Detect which cell encompasses the target text, then output its [X, Y] center coordinate. 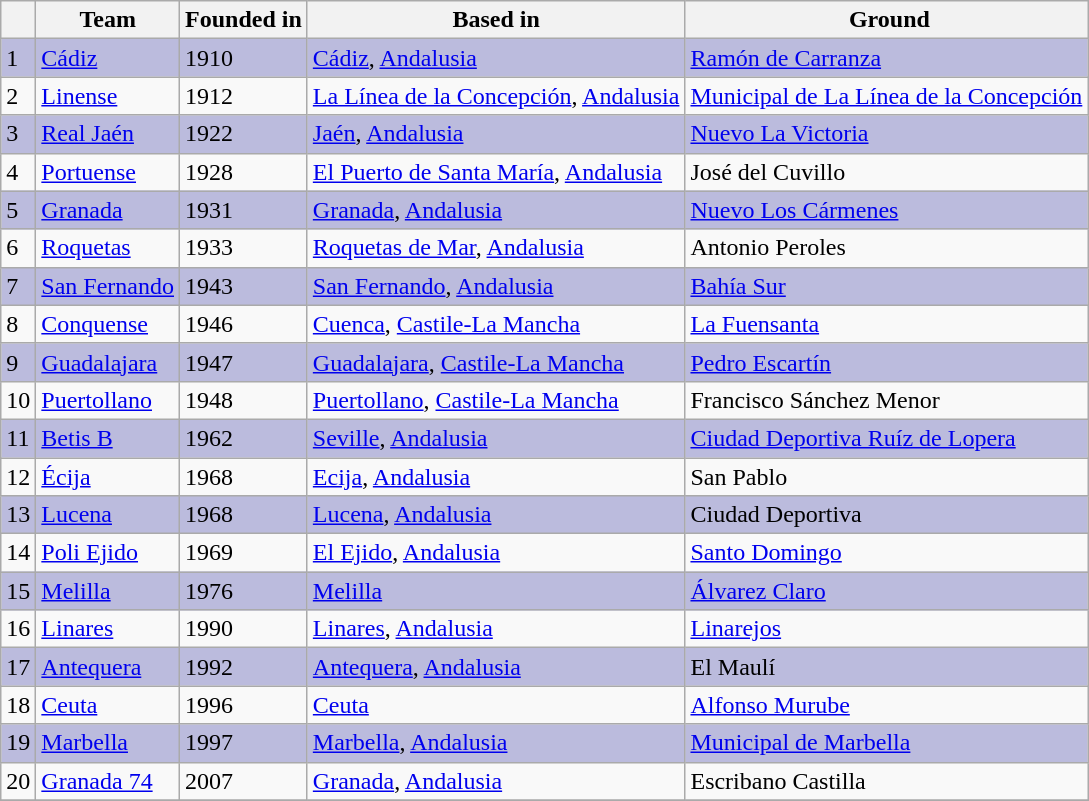
11 [18, 438]
Escribano Castilla [886, 781]
1992 [244, 667]
Puertollano [108, 400]
Pedro Escartín [886, 362]
Roquetas [108, 248]
19 [18, 743]
17 [18, 667]
7 [18, 286]
Municipal de La Línea de la Concepción [886, 96]
10 [18, 400]
9 [18, 362]
Linense [108, 96]
Conquense [108, 324]
5 [18, 210]
Betis B [108, 438]
1946 [244, 324]
12 [18, 477]
Granada 74 [108, 781]
Francisco Sánchez Menor [886, 400]
Puertollano, Castile-La Mancha [496, 400]
2 [18, 96]
Écija [108, 477]
2007 [244, 781]
Linares, Andalusia [496, 629]
8 [18, 324]
Nuevo Los Cármenes [886, 210]
Team [108, 20]
1928 [244, 172]
1931 [244, 210]
La Fuensanta [886, 324]
Based in [496, 20]
Ramón de Carranza [886, 58]
Antonio Peroles [886, 248]
José del Cuvillo [886, 172]
Marbella [108, 743]
El Maulí [886, 667]
San Pablo [886, 477]
1948 [244, 400]
Seville, Andalusia [496, 438]
Nuevo La Victoria [886, 134]
15 [18, 591]
Antequera [108, 667]
San Fernando [108, 286]
El Puerto de Santa María, Andalusia [496, 172]
4 [18, 172]
Lucena [108, 515]
1996 [244, 705]
1922 [244, 134]
Bahía Sur [886, 286]
Linares [108, 629]
Ciudad Deportiva Ruíz de Lopera [886, 438]
1969 [244, 553]
16 [18, 629]
Cádiz, Andalusia [496, 58]
14 [18, 553]
Guadalajara [108, 362]
13 [18, 515]
Founded in [244, 20]
Álvarez Claro [886, 591]
Lucena, Andalusia [496, 515]
18 [18, 705]
1933 [244, 248]
Real Jaén [108, 134]
1 [18, 58]
Portuense [108, 172]
Granada [108, 210]
Santo Domingo [886, 553]
1912 [244, 96]
3 [18, 134]
Guadalajara, Castile-La Mancha [496, 362]
Jaén, Andalusia [496, 134]
La Línea de la Concepción, Andalusia [496, 96]
1947 [244, 362]
6 [18, 248]
Ground [886, 20]
San Fernando, Andalusia [496, 286]
1962 [244, 438]
Cádiz [108, 58]
20 [18, 781]
Ciudad Deportiva [886, 515]
1976 [244, 591]
Linarejos [886, 629]
Roquetas de Mar, Andalusia [496, 248]
1990 [244, 629]
Municipal de Marbella [886, 743]
Antequera, Andalusia [496, 667]
1910 [244, 58]
1943 [244, 286]
Cuenca, Castile-La Mancha [496, 324]
Ecija, Andalusia [496, 477]
El Ejido, Andalusia [496, 553]
1997 [244, 743]
Poli Ejido [108, 553]
Marbella, Andalusia [496, 743]
Alfonso Murube [886, 705]
